Capture the cell that displays the provided text and extract its [X, Y] central coordinate. 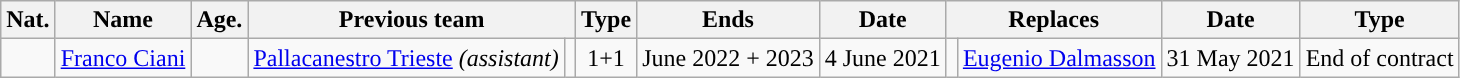
Eugenio Dalmasson [1059, 58]
Age. [220, 20]
31 May 2021 [1230, 58]
June 2022 + 2023 [728, 58]
4 June 2021 [882, 58]
Replaces [1054, 20]
Nat. [28, 20]
1+1 [606, 58]
Ends [728, 20]
Franco Ciani [123, 58]
End of contract [1380, 58]
Name [123, 20]
Previous team [412, 20]
Pallacanestro Trieste (assistant) [406, 58]
